Identify which cell holds the provided text, then report its [x, y] central coordinate. 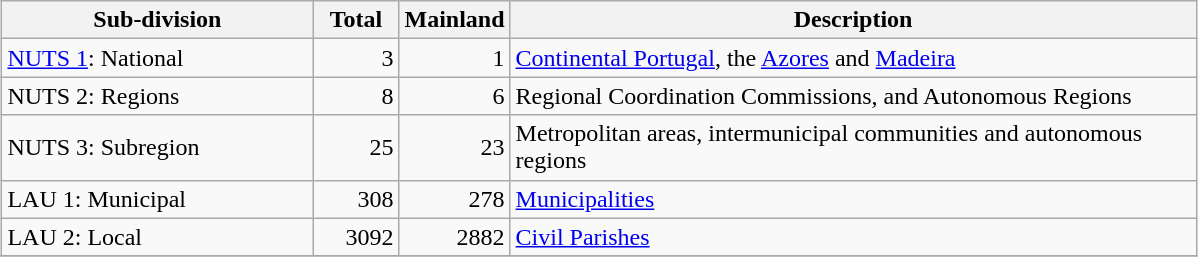
Total [356, 20]
8 [356, 96]
Metropolitan areas, intermunicipal communities and autonomous regions [853, 148]
Continental Portugal, the Azores and Madeira [853, 58]
LAU 1: Municipal [158, 199]
NUTS 3: Subregion [158, 148]
Mainland [454, 20]
3092 [356, 237]
NUTS 1: National [158, 58]
25 [356, 148]
2882 [454, 237]
3 [356, 58]
23 [454, 148]
Sub-division [158, 20]
Municipalities [853, 199]
Description [853, 20]
278 [454, 199]
NUTS 2: Regions [158, 96]
6 [454, 96]
LAU 2: Local [158, 237]
Regional Coordination Commissions, and Autonomous Regions [853, 96]
Civil Parishes [853, 237]
308 [356, 199]
1 [454, 58]
